Detect which cell encompasses the target text, then output its [X, Y] center coordinate. 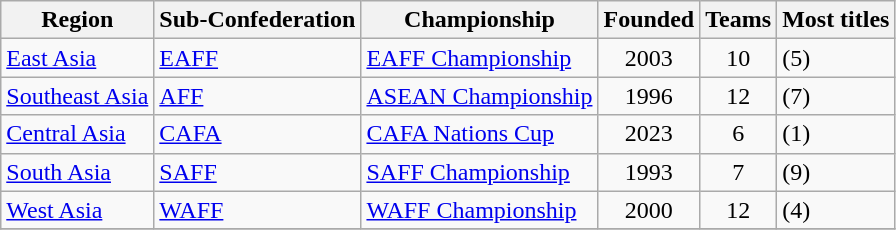
(7) [836, 96]
SAFF Championship [480, 172]
Founded [649, 20]
West Asia [78, 210]
(5) [836, 58]
EAFF Championship [480, 58]
South Asia [78, 172]
CAFA Nations Cup [480, 134]
2000 [649, 210]
6 [738, 134]
Teams [738, 20]
(9) [836, 172]
2023 [649, 134]
WAFF Championship [480, 210]
Central Asia [78, 134]
7 [738, 172]
Sub-Confederation [258, 20]
Southeast Asia [78, 96]
1993 [649, 172]
(1) [836, 134]
1996 [649, 96]
2003 [649, 58]
CAFA [258, 134]
(4) [836, 210]
EAFF [258, 58]
ASEAN Championship [480, 96]
Most titles [836, 20]
Championship [480, 20]
East Asia [78, 58]
WAFF [258, 210]
Region [78, 20]
AFF [258, 96]
10 [738, 58]
SAFF [258, 172]
